Return [X, Y] of the center of cell containing provided text 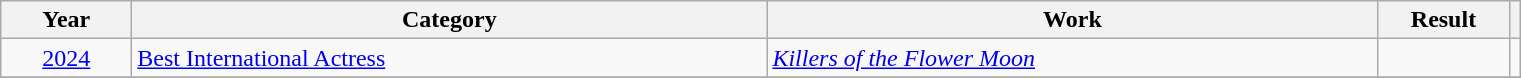
Killers of the Flower Moon [1072, 58]
Category [450, 20]
Result [1444, 20]
Work [1072, 20]
2024 [66, 58]
Best International Actress [450, 58]
Year [66, 20]
